Provide the (x, y) coordinate of the cell's center where the given text is located.  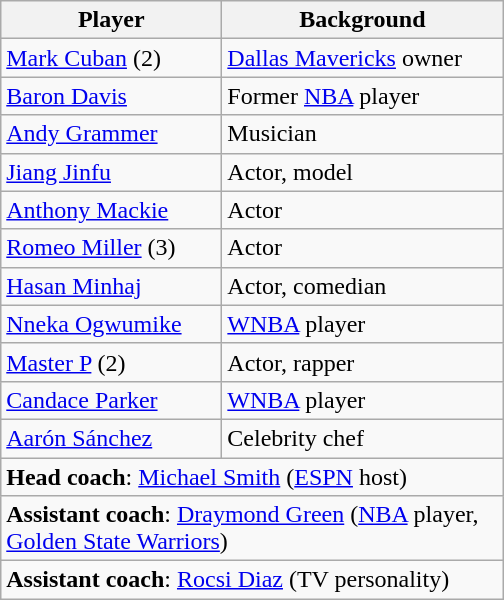
Assistant coach: Draymond Green (NBA player, Golden State Warriors) (252, 528)
Actor, model (362, 172)
Player (112, 20)
Hasan Minhaj (112, 286)
Candace Parker (112, 400)
Mark Cuban (2) (112, 58)
Actor, comedian (362, 286)
Head coach: Michael Smith (ESPN host) (252, 477)
Former NBA player (362, 96)
Actor, rapper (362, 362)
Romeo Miller (3) (112, 248)
Assistant coach: Rocsi Diaz (TV personality) (252, 580)
Baron Davis (112, 96)
Jiang Jinfu (112, 172)
Celebrity chef (362, 438)
Andy Grammer (112, 134)
Dallas Mavericks owner (362, 58)
Aarón Sánchez (112, 438)
Anthony Mackie (112, 210)
Musician (362, 134)
Background (362, 20)
Master P (2) (112, 362)
Nneka Ogwumike (112, 324)
